Find where the given text appears and provide that cell's center as (x, y) coordinate. 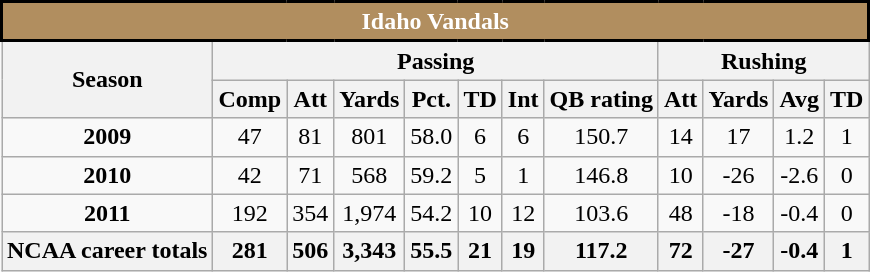
150.7 (601, 137)
146.8 (601, 175)
354 (310, 213)
2010 (108, 175)
72 (680, 251)
42 (250, 175)
58.0 (432, 137)
Pct. (432, 99)
55.5 (432, 251)
-2.6 (800, 175)
192 (250, 213)
14 (680, 137)
2011 (108, 213)
Passing (436, 60)
Avg (800, 99)
21 (480, 251)
Rushing (764, 60)
12 (523, 213)
Season (108, 80)
QB rating (601, 99)
Int (523, 99)
103.6 (601, 213)
3,343 (370, 251)
1.2 (800, 137)
5 (480, 175)
81 (310, 137)
19 (523, 251)
2009 (108, 137)
117.2 (601, 251)
568 (370, 175)
47 (250, 137)
-27 (738, 251)
801 (370, 137)
NCAA career totals (108, 251)
281 (250, 251)
17 (738, 137)
59.2 (432, 175)
Idaho Vandals (436, 22)
-26 (738, 175)
Comp (250, 99)
54.2 (432, 213)
506 (310, 251)
-18 (738, 213)
71 (310, 175)
1,974 (370, 213)
48 (680, 213)
